Determine the [x, y] coordinate at the center of the cell enclosing the given text.  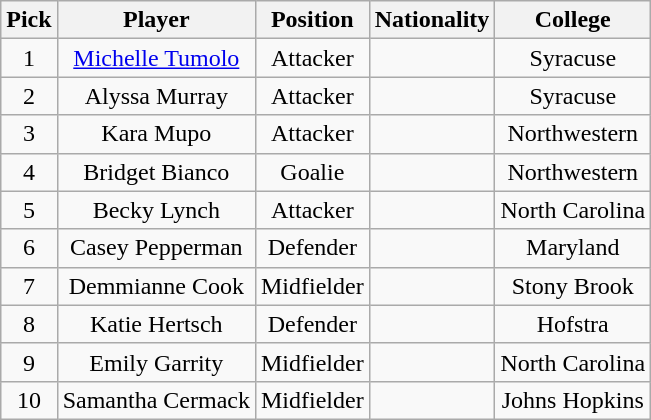
Demmianne Cook [156, 286]
3 [29, 134]
8 [29, 324]
6 [29, 248]
Maryland [573, 248]
Player [156, 20]
Stony Brook [573, 286]
Michelle Tumolo [156, 58]
1 [29, 58]
Bridget Bianco [156, 172]
Katie Hertsch [156, 324]
9 [29, 362]
7 [29, 286]
Nationality [432, 20]
5 [29, 210]
Johns Hopkins [573, 400]
Kara Mupo [156, 134]
Position [312, 20]
Becky Lynch [156, 210]
2 [29, 96]
Goalie [312, 172]
Alyssa Murray [156, 96]
College [573, 20]
4 [29, 172]
Casey Pepperman [156, 248]
Samantha Cermack [156, 400]
Emily Garrity [156, 362]
Hofstra [573, 324]
Pick [29, 20]
10 [29, 400]
